Scan for the cell matching the given text and deliver its [x, y] coordinate at center. 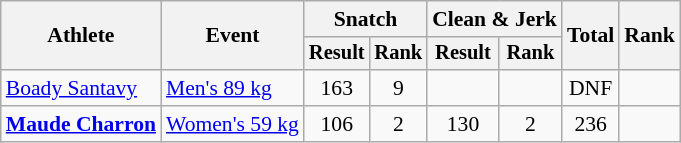
Clean & Jerk [494, 19]
Maude Charron [81, 124]
9 [399, 88]
163 [337, 88]
Athlete [81, 36]
130 [463, 124]
Men's 89 kg [232, 88]
236 [590, 124]
Snatch [366, 19]
Total [590, 36]
106 [337, 124]
Event [232, 36]
Boady Santavy [81, 88]
Women's 59 kg [232, 124]
DNF [590, 88]
